Capture the cell that displays the provided text and extract its [x, y] central coordinate. 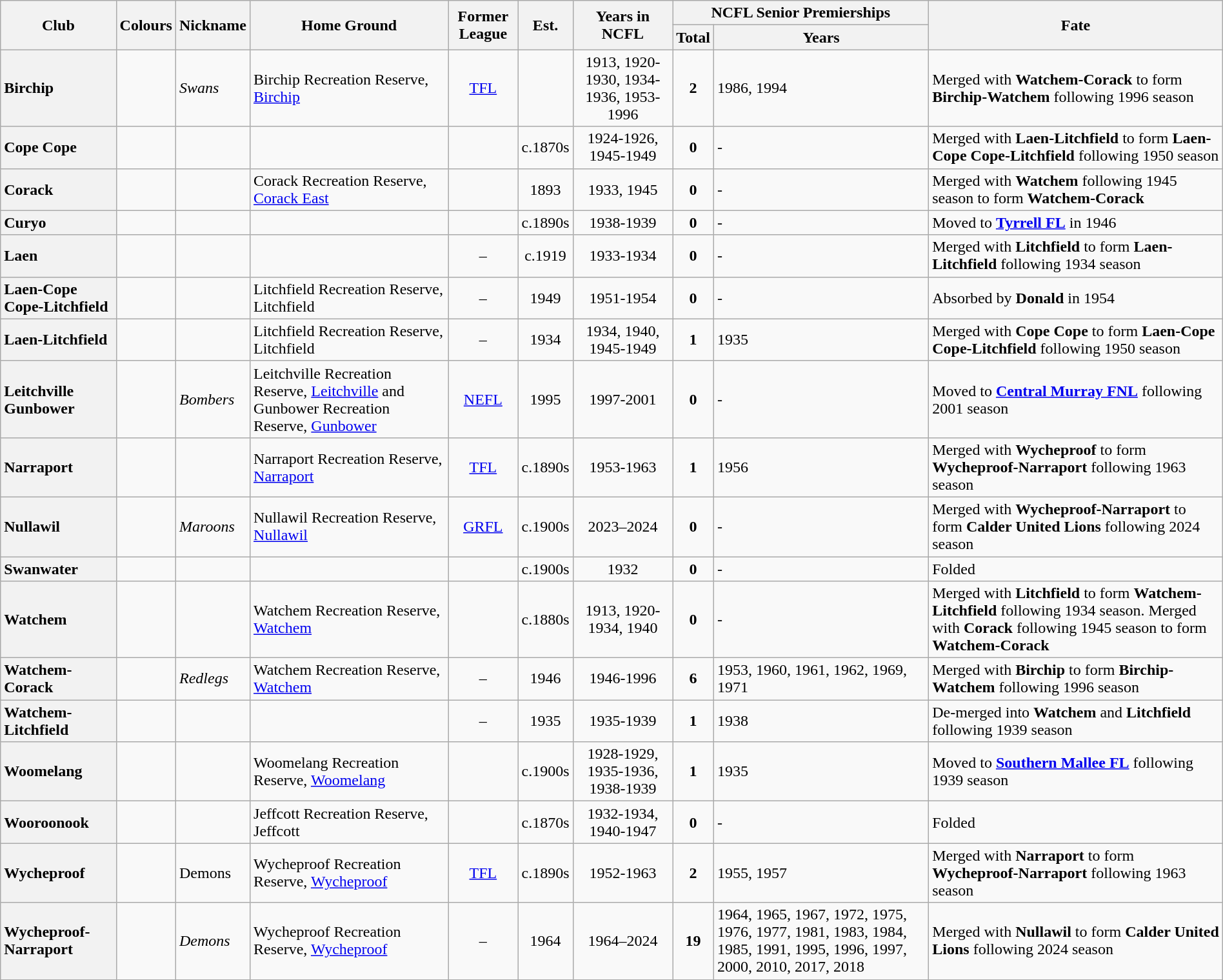
1913, 1920-1930, 1934-1936, 1953-1996 [623, 88]
Redlegs [213, 679]
6 [693, 679]
1956 [820, 467]
Merged with Litchfield to form Laen-Litchfield following 1934 season [1076, 255]
Curyo [58, 223]
1995 [546, 399]
Colours [146, 25]
1938-1939 [623, 223]
Wooroonook [58, 822]
1953, 1960, 1961, 1962, 1969, 1971 [820, 679]
Swanwater [58, 568]
1964 [546, 941]
1933, 1945 [623, 190]
Merged with Laen-Litchfield to form Laen-Cope Cope-Litchfield following 1950 season [1076, 147]
Laen-Litchfield [58, 339]
1913, 1920-1934, 1940 [623, 619]
1955, 1957 [820, 873]
1986, 1994 [820, 88]
Maroons [213, 526]
Wycheproof [58, 873]
1893 [546, 190]
1946-1996 [623, 679]
Cope Cope [58, 147]
1997-2001 [623, 399]
Moved to Tyrrell FL in 1946 [1076, 223]
Jeffcott Recreation Reserve, Jeffcott [350, 822]
Wycheproof-Narraport [58, 941]
19 [693, 941]
De-merged into Watchem and Litchfield following 1939 season [1076, 721]
1964, 1965, 1967, 1972, 1975, 1976, 1977, 1981, 1983, 1984, 1985, 1991, 1995, 1996, 1997, 2000, 2010, 2017, 2018 [820, 941]
Years [820, 37]
1951-1954 [623, 298]
Corack [58, 190]
c.1880s [546, 619]
Leitchville Recreation Reserve, Leitchville and Gunbower Recreation Reserve, Gunbower [350, 399]
Merged with Litchfield to form Watchem-Litchfield following 1934 season. Merged with Corack following 1945 season to form Watchem-Corack [1076, 619]
Club [58, 25]
Est. [546, 25]
Birchip Recreation Reserve, Birchip [350, 88]
Narraport [58, 467]
c.1919 [546, 255]
1935-1939 [623, 721]
1946 [546, 679]
Merged with Cope Cope to form Laen-Cope Cope-Litchfield following 1950 season [1076, 339]
Nickname [213, 25]
NCFL Senior Premierships [801, 13]
Leitchville Gunbower [58, 399]
Watchem [58, 619]
1938 [820, 721]
Years in NCFL [623, 25]
Laen-Cope Cope-Litchfield [58, 298]
1924-1926, 1945-1949 [623, 147]
Fate [1076, 25]
1934, 1940, 1945-1949 [623, 339]
Woomelang Recreation Reserve, Woomelang [350, 772]
Total [693, 37]
1928-1929, 1935-1936, 1938-1939 [623, 772]
Nullawil [58, 526]
Laen [58, 255]
1949 [546, 298]
Narraport Recreation Reserve, Narraport [350, 467]
Woomelang [58, 772]
Merged with Watchem-Corack to form Birchip-Watchem following 1996 season [1076, 88]
Moved to Southern Mallee FL following 1939 season [1076, 772]
Former League [483, 25]
Nullawil Recreation Reserve, Nullawil [350, 526]
1932-1934, 1940-1947 [623, 822]
2023–2024 [623, 526]
Merged with Birchip to form Birchip-Watchem following 1996 season [1076, 679]
1934 [546, 339]
Watchem-Litchfield [58, 721]
NEFL [483, 399]
Absorbed by Donald in 1954 [1076, 298]
Merged with Nullawil to form Calder United Lions following 2024 season [1076, 941]
Merged with Narraport to form Wycheproof-Narraport following 1963 season [1076, 873]
Birchip [58, 88]
Corack Recreation Reserve, Corack East [350, 190]
Watchem-Corack [58, 679]
Merged with Wycheproof-Narraport to form Calder United Lions following 2024 season [1076, 526]
1933-1934 [623, 255]
Bombers [213, 399]
Merged with Watchem following 1945 season to form Watchem-Corack [1076, 190]
1953-1963 [623, 467]
1964–2024 [623, 941]
Moved to Central Murray FNL following 2001 season [1076, 399]
1952-1963 [623, 873]
GRFL [483, 526]
1932 [623, 568]
Home Ground [350, 25]
Merged with Wycheproof to form Wycheproof-Narraport following 1963 season [1076, 467]
Swans [213, 88]
